Determine the (X, Y) coordinate at the center of the cell enclosing the given text.  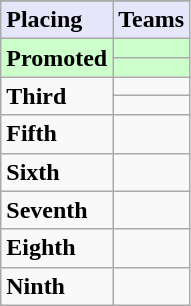
Seventh (57, 210)
Eighth (57, 248)
Promoted (57, 58)
Fifth (57, 134)
Third (57, 96)
Ninth (57, 286)
Teams (152, 20)
Placing (57, 20)
Sixth (57, 172)
